Find where the given text appears and provide that cell's center as (x, y) coordinate. 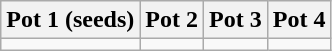
Pot 3 (236, 20)
Pot 4 (299, 20)
Pot 1 (seeds) (70, 20)
Pot 2 (172, 20)
